From the cell containing the given text, extract its center point as (x, y) coordinate. 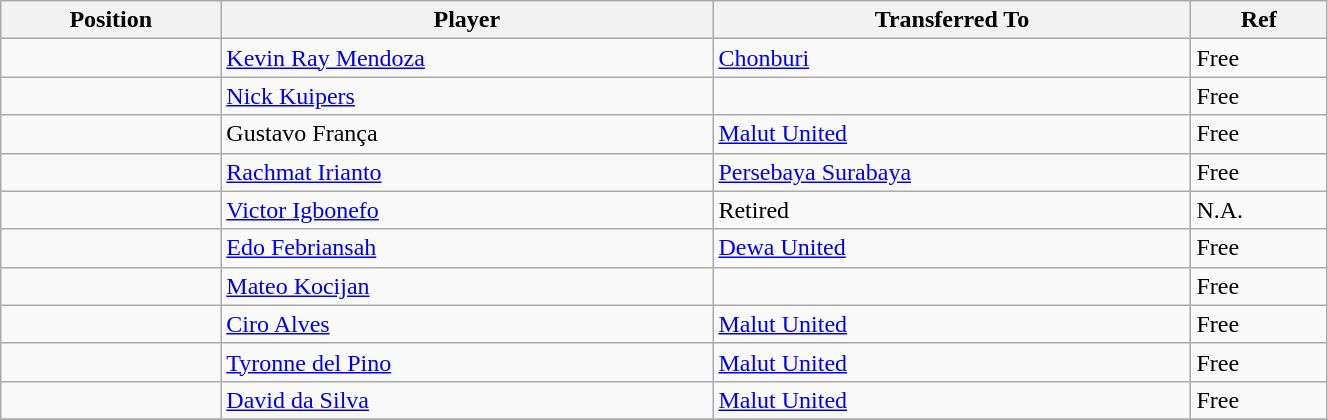
N.A. (1259, 210)
Gustavo França (467, 134)
Chonburi (952, 58)
Kevin Ray Mendoza (467, 58)
Player (467, 20)
Retired (952, 210)
Edo Febriansah (467, 248)
Nick Kuipers (467, 96)
Persebaya Surabaya (952, 172)
Victor Igbonefo (467, 210)
Mateo Kocijan (467, 286)
Ref (1259, 20)
Dewa United (952, 248)
Ciro Alves (467, 324)
David da Silva (467, 400)
Rachmat Irianto (467, 172)
Transferred To (952, 20)
Position (111, 20)
Tyronne del Pino (467, 362)
